Return [X, Y] of the center of cell containing provided text 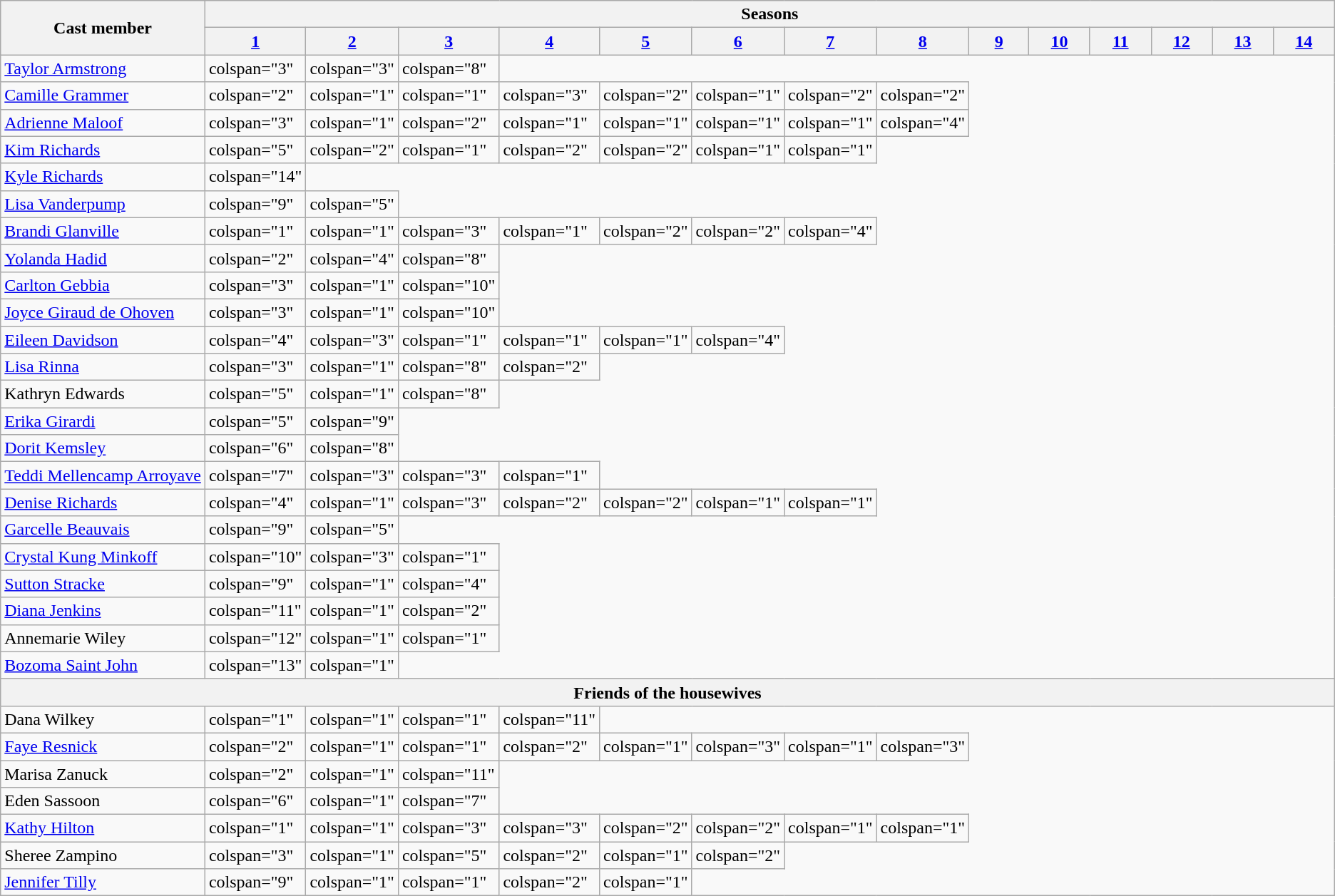
Lisa Vanderpump [103, 204]
5 [646, 41]
Kathryn Edwards [103, 394]
Garcelle Beauvais [103, 530]
colspan="14" [255, 177]
Eden Sassoon [103, 801]
colspan="13" [255, 665]
Eileen Davidson [103, 340]
Cast member [103, 28]
Lisa Rinna [103, 367]
Jennifer Tilly [103, 882]
10 [1060, 41]
Kathy Hilton [103, 828]
14 [1304, 41]
Seasons [769, 14]
Dorit Kemsley [103, 448]
1 [255, 41]
8 [923, 41]
6 [738, 41]
Bozoma Saint John [103, 665]
Crystal Kung Minkoff [103, 557]
13 [1243, 41]
Friends of the housewives [667, 692]
Kim Richards [103, 150]
Erika Girardi [103, 421]
Camille Grammer [103, 96]
7 [831, 41]
Annemarie Wiley [103, 638]
Teddi Mellencamp Arroyave [103, 475]
Brandi Glanville [103, 231]
Faye Resnick [103, 746]
Dana Wilkey [103, 719]
Marisa Zanuck [103, 773]
Sheree Zampino [103, 855]
Diana Jenkins [103, 611]
Carlton Gebbia [103, 285]
4 [549, 41]
12 [1182, 41]
colspan="12" [255, 638]
11 [1120, 41]
Yolanda Hadid [103, 258]
3 [449, 41]
Joyce Giraud de Ohoven [103, 312]
Taylor Armstrong [103, 68]
Kyle Richards [103, 177]
2 [352, 41]
Sutton Stracke [103, 584]
Adrienne Maloof [103, 123]
Denise Richards [103, 503]
9 [999, 41]
